Identify which cell holds the provided text, then report its (X, Y) central coordinate. 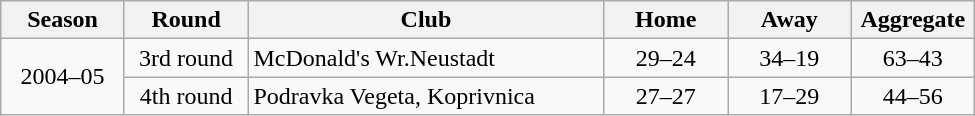
Podravka Vegeta, Koprivnica (426, 96)
44–56 (913, 96)
Away (790, 20)
63–43 (913, 58)
Season (63, 20)
17–29 (790, 96)
3rd round (186, 58)
2004–05 (63, 77)
Home (666, 20)
29–24 (666, 58)
27–27 (666, 96)
McDonald's Wr.Neustadt (426, 58)
4th round (186, 96)
Aggregate (913, 20)
34–19 (790, 58)
Club (426, 20)
Round (186, 20)
